Determine the [X, Y] coordinate at the center of the cell enclosing the given text.  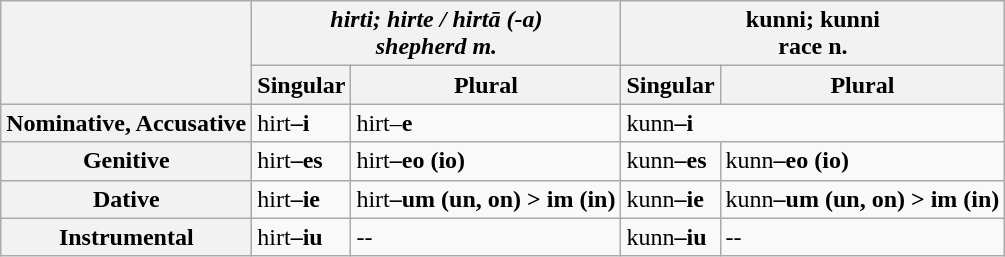
Instrumental [126, 237]
Genitive [126, 161]
hirt–e [486, 123]
kunni; kunni race n. [813, 34]
kunn–um (un, on) > im (in) [862, 199]
kunn–i [813, 123]
hirt–iu [302, 237]
hirt–ie [302, 199]
hirt–es [302, 161]
hirt–eo (io) [486, 161]
hirti; hirte / hirtā (-a) shepherd m. [436, 34]
hirt–i [302, 123]
kunn–ie [670, 199]
kunn–iu [670, 237]
kunn–es [670, 161]
kunn–eo (io) [862, 161]
Dative [126, 199]
Nominative, Accusative [126, 123]
hirt–um (un, on) > im (in) [486, 199]
